Return (X, Y) of the center of cell containing provided text 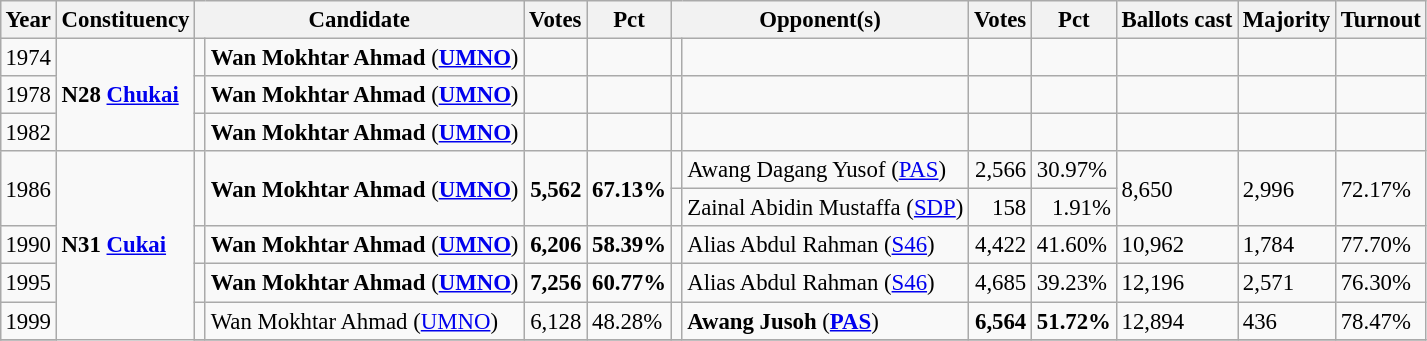
58.39% (630, 245)
1986 (28, 188)
77.70% (1380, 245)
Zainal Abidin Mustaffa (SDP) (826, 208)
N31 Cukai (125, 245)
N28 Chukai (125, 94)
1.91% (1074, 208)
7,256 (556, 283)
41.60% (1074, 245)
Ballots cast (1176, 20)
48.28% (630, 321)
1982 (28, 133)
76.30% (1380, 283)
60.77% (630, 283)
158 (1000, 208)
10,962 (1176, 245)
Constituency (125, 20)
Opponent(s) (820, 20)
8,650 (1176, 188)
12,894 (1176, 321)
1974 (28, 57)
Candidate (360, 20)
Turnout (1380, 20)
39.23% (1074, 283)
6,564 (1000, 321)
12,196 (1176, 283)
4,422 (1000, 245)
72.17% (1380, 188)
436 (1287, 321)
6,128 (556, 321)
1,784 (1287, 245)
78.47% (1380, 321)
Awang Jusoh (PAS) (826, 321)
6,206 (556, 245)
51.72% (1074, 321)
Year (28, 20)
5,562 (556, 188)
1990 (28, 245)
4,685 (1000, 283)
Awang Dagang Yusof (PAS) (826, 170)
1978 (28, 95)
2,571 (1287, 283)
1999 (28, 321)
Majority (1287, 20)
30.97% (1074, 170)
2,566 (1000, 170)
1995 (28, 283)
2,996 (1287, 188)
67.13% (630, 188)
